Identify which cell holds the provided text, then report its [X, Y] central coordinate. 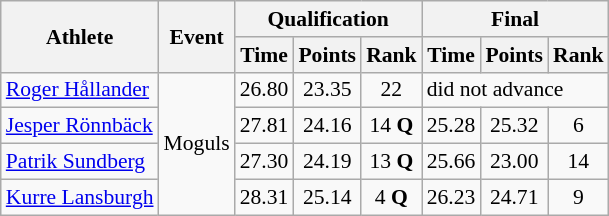
Jesper Rönnbäck [80, 126]
27.81 [264, 126]
Final [516, 19]
25.32 [514, 126]
Event [197, 36]
14 [578, 162]
28.31 [264, 197]
Qualification [328, 19]
did not advance [516, 90]
23.00 [514, 162]
26.80 [264, 90]
24.71 [514, 197]
25.66 [452, 162]
Athlete [80, 36]
25.14 [327, 197]
Roger Hållander [80, 90]
9 [578, 197]
24.16 [327, 126]
Moguls [197, 143]
14 Q [392, 126]
26.23 [452, 197]
Kurre Lansburgh [80, 197]
24.19 [327, 162]
25.28 [452, 126]
4 Q [392, 197]
27.30 [264, 162]
Patrik Sundberg [80, 162]
6 [578, 126]
22 [392, 90]
13 Q [392, 162]
23.35 [327, 90]
